Determine the [x, y] coordinate at the center of the cell enclosing the given text.  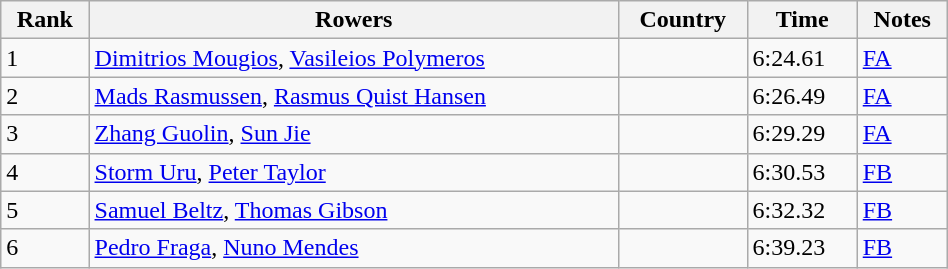
Mads Rasmussen, Rasmus Quist Hansen [354, 96]
Zhang Guolin, Sun Jie [354, 134]
6:29.29 [802, 134]
4 [45, 172]
6:39.23 [802, 248]
Country [682, 20]
6:26.49 [802, 96]
Storm Uru, Peter Taylor [354, 172]
Dimitrios Mougios, Vasileios Polymeros [354, 58]
6:24.61 [802, 58]
Pedro Fraga, Nuno Mendes [354, 248]
3 [45, 134]
6:32.32 [802, 210]
Samuel Beltz, Thomas Gibson [354, 210]
1 [45, 58]
Time [802, 20]
Rank [45, 20]
6:30.53 [802, 172]
6 [45, 248]
2 [45, 96]
5 [45, 210]
Rowers [354, 20]
Notes [902, 20]
